Detect which cell encompasses the target text, then output its (X, Y) center coordinate. 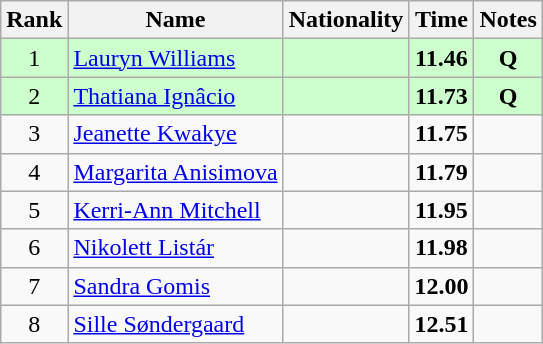
12.51 (442, 324)
Nikolett Listár (176, 248)
Jeanette Kwakye (176, 134)
Sille Søndergaard (176, 324)
11.79 (442, 172)
7 (34, 286)
5 (34, 210)
Time (442, 20)
11.73 (442, 96)
Rank (34, 20)
11.75 (442, 134)
Nationality (346, 20)
11.46 (442, 58)
Sandra Gomis (176, 286)
3 (34, 134)
Thatiana Ignâcio (176, 96)
11.95 (442, 210)
8 (34, 324)
Notes (508, 20)
2 (34, 96)
6 (34, 248)
Name (176, 20)
Lauryn Williams (176, 58)
1 (34, 58)
11.98 (442, 248)
Kerri-Ann Mitchell (176, 210)
Margarita Anisimova (176, 172)
4 (34, 172)
12.00 (442, 286)
